Search for the cell housing the specified text and yield its [X, Y] center coordinate. 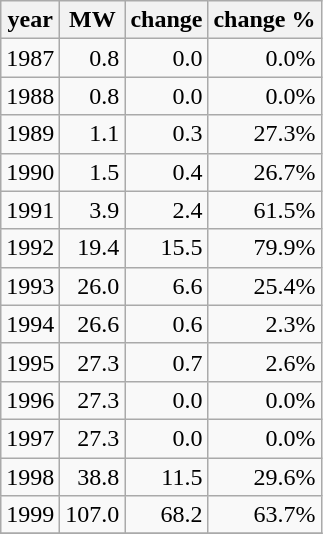
3.9 [92, 210]
1995 [30, 362]
1993 [30, 286]
MW [92, 20]
79.9% [264, 248]
1996 [30, 400]
change [166, 20]
1994 [30, 324]
1998 [30, 477]
1990 [30, 172]
26.0 [92, 286]
25.4% [264, 286]
68.2 [166, 515]
26.7% [264, 172]
11.5 [166, 477]
27.3% [264, 134]
year [30, 20]
1987 [30, 58]
0.6 [166, 324]
1989 [30, 134]
1.5 [92, 172]
1999 [30, 515]
2.3% [264, 324]
2.4 [166, 210]
0.3 [166, 134]
29.6% [264, 477]
38.8 [92, 477]
1992 [30, 248]
63.7% [264, 515]
19.4 [92, 248]
1988 [30, 96]
1997 [30, 438]
15.5 [166, 248]
26.6 [92, 324]
2.6% [264, 362]
107.0 [92, 515]
0.7 [166, 362]
change % [264, 20]
6.6 [166, 286]
61.5% [264, 210]
0.4 [166, 172]
1.1 [92, 134]
1991 [30, 210]
